Scan for the cell matching the given text and deliver its [X, Y] coordinate at center. 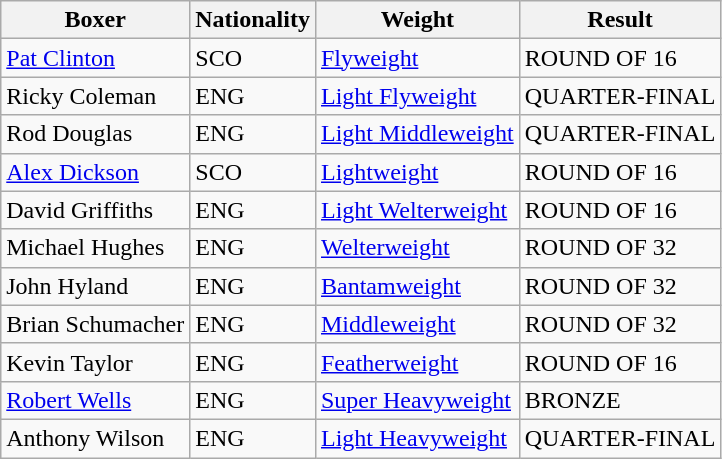
Bantamweight [417, 286]
Anthony Wilson [96, 438]
Michael Hughes [96, 248]
Brian Schumacher [96, 324]
Flyweight [417, 58]
Robert Wells [96, 400]
Light Middleweight [417, 134]
John Hyland [96, 286]
Light Heavyweight [417, 438]
Weight [417, 20]
David Griffiths [96, 210]
Featherweight [417, 362]
BRONZE [620, 400]
Boxer [96, 20]
Pat Clinton [96, 58]
Lightweight [417, 172]
Super Heavyweight [417, 400]
Result [620, 20]
Ricky Coleman [96, 96]
Kevin Taylor [96, 362]
Alex Dickson [96, 172]
Rod Douglas [96, 134]
Light Welterweight [417, 210]
Middleweight [417, 324]
Welterweight [417, 248]
Nationality [253, 20]
Light Flyweight [417, 96]
